Scan for the cell matching the given text and deliver its (x, y) coordinate at center. 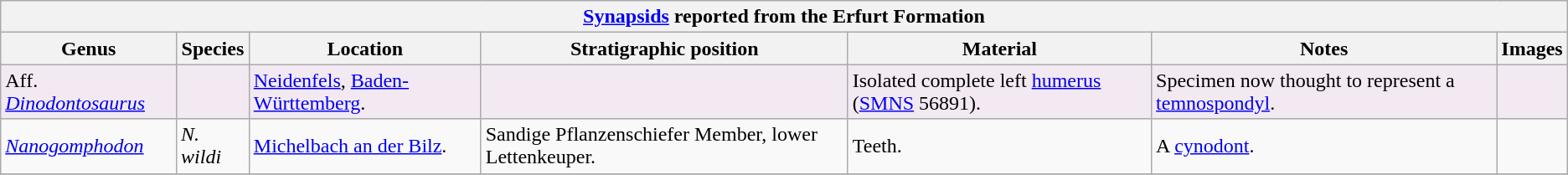
Aff. Dinodontosaurus (89, 92)
Notes (1324, 49)
Synapsids reported from the Erfurt Formation (784, 17)
Images (1532, 49)
Nanogomphodon (89, 146)
Stratigraphic position (664, 49)
Michelbach an der Bilz. (365, 146)
Teeth. (999, 146)
Sandige Pflanzenschiefer Member, lower Lettenkeuper. (664, 146)
Neidenfels, Baden-Württemberg. (365, 92)
Material (999, 49)
Location (365, 49)
A cynodont. (1324, 146)
N. wildi (213, 146)
Isolated complete left humerus (SMNS 56891). (999, 92)
Specimen now thought to represent a temnospondyl. (1324, 92)
Species (213, 49)
Genus (89, 49)
